Return the (x, y) coordinate for the center point of the cell that contains the specified text.  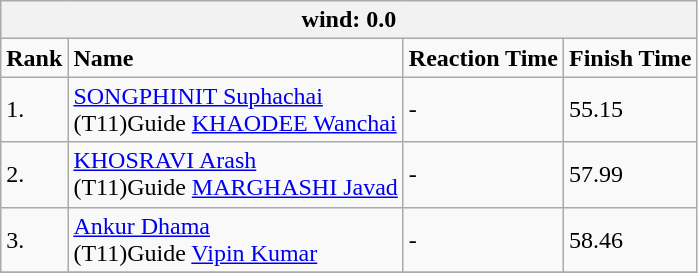
3. (34, 240)
Ankur Dhama(T11)Guide Vipin Kumar (236, 240)
KHOSRAVI Arash(T11)Guide MARGHASHI Javad (236, 174)
1. (34, 110)
57.99 (630, 174)
55.15 (630, 110)
Rank (34, 58)
2. (34, 174)
Name (236, 58)
Finish Time (630, 58)
Reaction Time (483, 58)
58.46 (630, 240)
wind: 0.0 (349, 20)
SONGPHINIT Suphachai(T11)Guide KHAODEE Wanchai (236, 110)
